Return (x, y) of the center of cell containing provided text 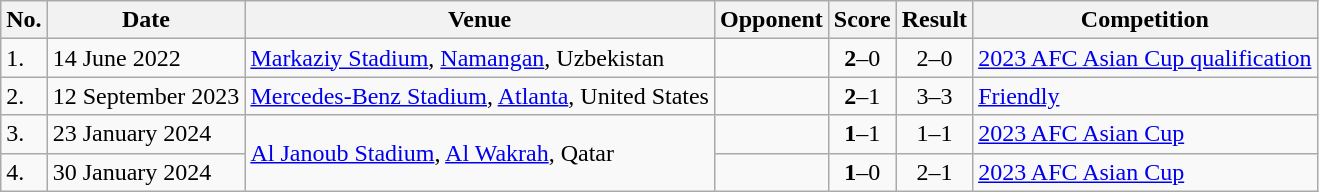
1–0 (862, 172)
Venue (480, 20)
1. (24, 58)
3. (24, 134)
14 June 2022 (146, 58)
3–3 (934, 96)
2. (24, 96)
Result (934, 20)
Opponent (771, 20)
Date (146, 20)
23 January 2024 (146, 134)
Friendly (1145, 96)
12 September 2023 (146, 96)
Al Janoub Stadium, Al Wakrah, Qatar (480, 153)
30 January 2024 (146, 172)
2023 AFC Asian Cup qualification (1145, 58)
4. (24, 172)
No. (24, 20)
Mercedes-Benz Stadium, Atlanta, United States (480, 96)
Competition (1145, 20)
Markaziy Stadium, Namangan, Uzbekistan (480, 58)
Score (862, 20)
